Output the (X, Y) coordinate of the center of the cell containing the given text.  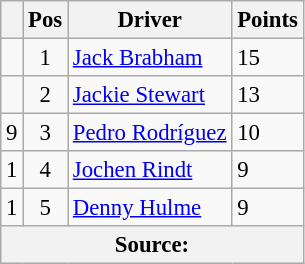
Jack Brabham (150, 58)
13 (268, 95)
Jackie Stewart (150, 95)
3 (46, 133)
Jochen Rindt (150, 170)
4 (46, 170)
Pedro Rodríguez (150, 133)
2 (46, 95)
Source: (152, 245)
5 (46, 208)
Denny Hulme (150, 208)
Points (268, 20)
15 (268, 58)
10 (268, 133)
Pos (46, 20)
Driver (150, 20)
